Output the [X, Y] coordinate of the center of the cell containing the given text.  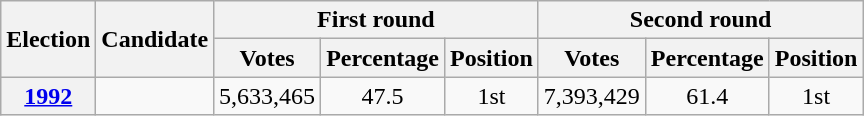
61.4 [707, 96]
Candidate [155, 39]
47.5 [383, 96]
1992 [48, 96]
First round [376, 20]
5,633,465 [268, 96]
Election [48, 39]
Second round [700, 20]
7,393,429 [592, 96]
